Return [x, y] of the center of cell containing provided text 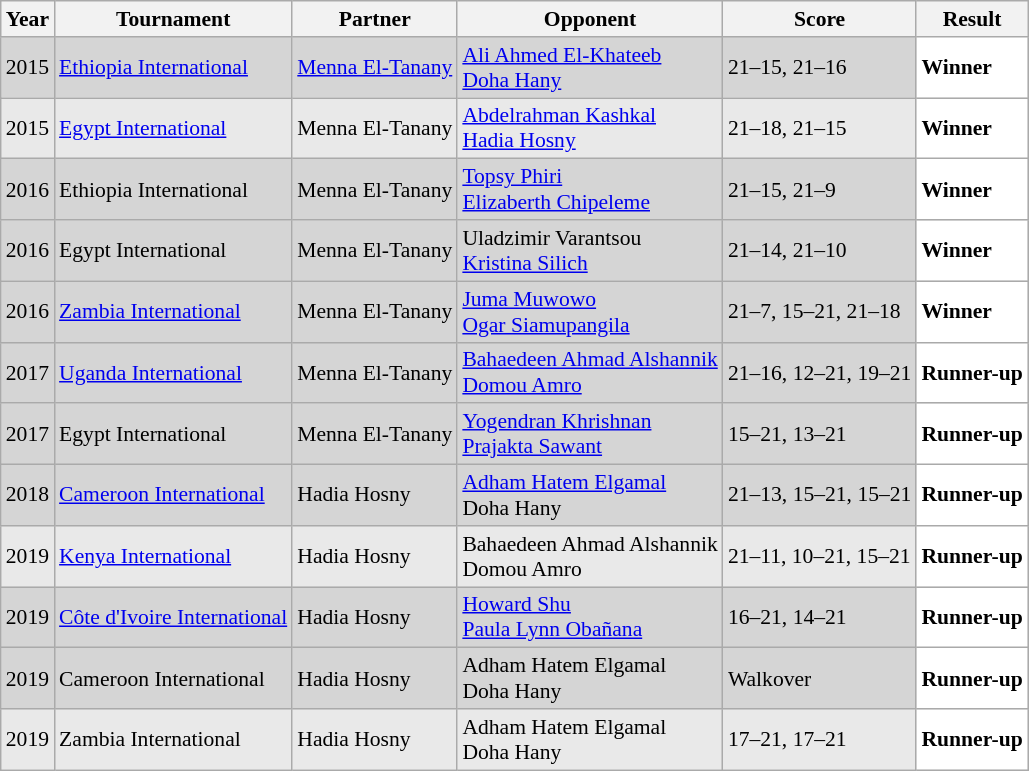
16–21, 14–21 [820, 618]
Tournament [173, 19]
Opponent [590, 19]
Uganda International [173, 372]
Ali Ahmed El-Khateeb Doha Hany [590, 68]
17–21, 17–21 [820, 740]
21–15, 21–16 [820, 68]
Topsy Phiri Elizaberth Chipeleme [590, 190]
Kenya International [173, 556]
Howard Shu Paula Lynn Obañana [590, 618]
21–18, 21–15 [820, 128]
Partner [374, 19]
Juma Muwowo Ogar Siamupangila [590, 312]
Score [820, 19]
Walkover [820, 678]
Côte d'Ivoire International [173, 618]
21–13, 15–21, 15–21 [820, 496]
15–21, 13–21 [820, 434]
21–14, 21–10 [820, 250]
Abdelrahman Kashkal Hadia Hosny [590, 128]
21–7, 15–21, 21–18 [820, 312]
Uladzimir Varantsou Kristina Silich [590, 250]
Result [972, 19]
21–16, 12–21, 19–21 [820, 372]
Yogendran Khrishnan Prajakta Sawant [590, 434]
21–11, 10–21, 15–21 [820, 556]
2018 [28, 496]
21–15, 21–9 [820, 190]
Year [28, 19]
